Return [X, Y] of the center of cell containing provided text 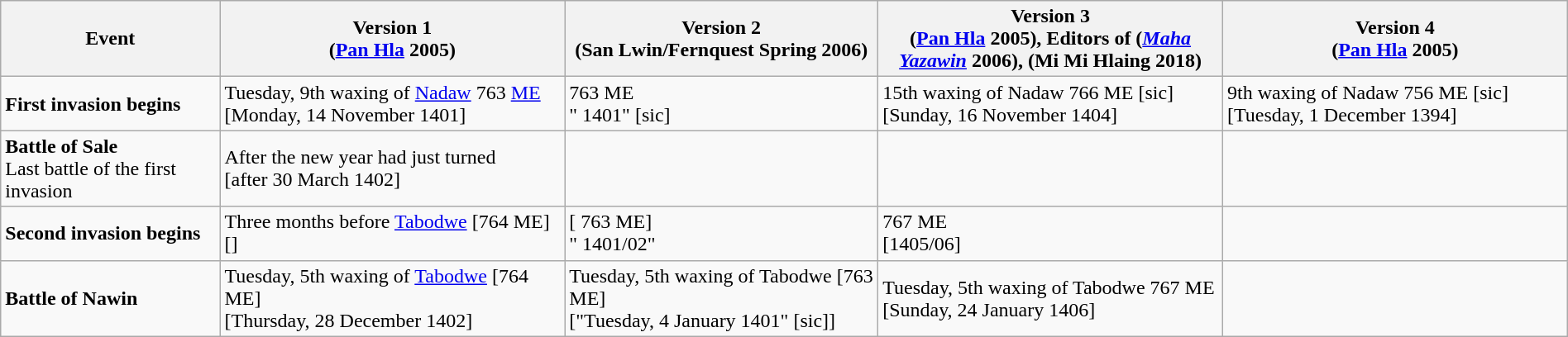
Battle of Sale Last battle of the first invasion [111, 168]
763 ME " 1401" [sic] [721, 104]
Three months before Tabodwe [764 ME] [] [392, 233]
Version 3 (Pan Hla 2005), Editors of (Maha Yazawin 2006), (Mi Mi Hlaing 2018) [1050, 39]
Version 2 (San Lwin/Fernquest Spring 2006) [721, 39]
9th waxing of Nadaw 756 ME [sic] [Tuesday, 1 December 1394] [1394, 104]
Version 4 (Pan Hla 2005) [1394, 39]
767 ME [1405/06] [1050, 233]
[ 763 ME] " 1401/02" [721, 233]
Tuesday, 5th waxing of Tabodwe [763 ME] ["Tuesday, 4 January 1401" [sic]] [721, 298]
Battle of Nawin [111, 298]
Event [111, 39]
Tuesday, 5th waxing of Tabodwe [764 ME] [Thursday, 28 December 1402] [392, 298]
Tuesday, 9th waxing of Nadaw 763 ME [Monday, 14 November 1401] [392, 104]
Tuesday, 5th waxing of Tabodwe 767 ME [Sunday, 24 January 1406] [1050, 298]
15th waxing of Nadaw 766 ME [sic] [Sunday, 16 November 1404] [1050, 104]
Second invasion begins [111, 233]
After the new year had just turned [after 30 March 1402] [392, 168]
First invasion begins [111, 104]
Version 1 (Pan Hla 2005) [392, 39]
